From the cell containing the given text, extract its center point as [x, y] coordinate. 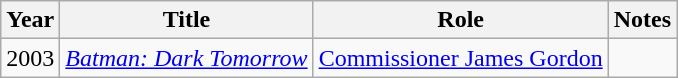
Year [30, 20]
2003 [30, 58]
Title [186, 20]
Commissioner James Gordon [460, 58]
Role [460, 20]
Batman: Dark Tomorrow [186, 58]
Notes [642, 20]
